Find where the given text appears and provide that cell's center as [X, Y] coordinate. 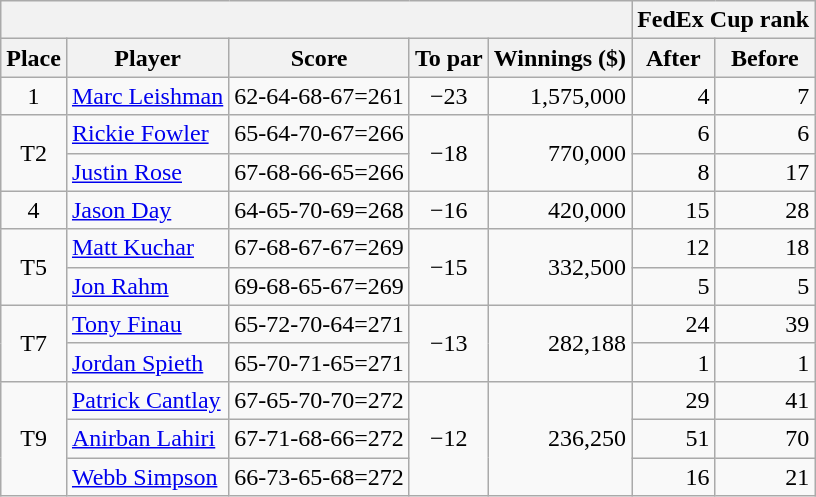
1,575,000 [560, 96]
62-64-68-67=261 [320, 96]
12 [674, 248]
After [674, 58]
−13 [448, 343]
39 [765, 324]
236,250 [560, 438]
69-68-65-67=269 [320, 286]
51 [674, 438]
FedEx Cup rank [724, 20]
Anirban Lahiri [147, 438]
67-71-68-66=272 [320, 438]
Player [147, 58]
Jon Rahm [147, 286]
15 [674, 210]
−15 [448, 267]
Patrick Cantlay [147, 400]
67-65-70-70=272 [320, 400]
67-68-67-67=269 [320, 248]
16 [674, 477]
To par [448, 58]
T9 [34, 438]
332,500 [560, 267]
Before [765, 58]
770,000 [560, 153]
Jordan Spieth [147, 362]
24 [674, 324]
−18 [448, 153]
Score [320, 58]
T7 [34, 343]
Place [34, 58]
282,188 [560, 343]
66-73-65-68=272 [320, 477]
Matt Kuchar [147, 248]
65-72-70-64=271 [320, 324]
17 [765, 172]
Tony Finau [147, 324]
Justin Rose [147, 172]
Webb Simpson [147, 477]
18 [765, 248]
−16 [448, 210]
28 [765, 210]
Rickie Fowler [147, 134]
420,000 [560, 210]
Jason Day [147, 210]
T5 [34, 267]
−23 [448, 96]
7 [765, 96]
29 [674, 400]
70 [765, 438]
65-70-71-65=271 [320, 362]
65-64-70-67=266 [320, 134]
−12 [448, 438]
21 [765, 477]
Marc Leishman [147, 96]
41 [765, 400]
8 [674, 172]
T2 [34, 153]
67-68-66-65=266 [320, 172]
Winnings ($) [560, 58]
64-65-70-69=268 [320, 210]
